Locate the cell with the specified text and output its [x, y] center coordinate. 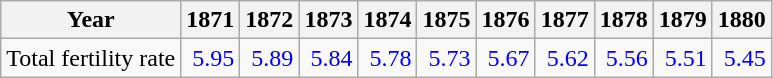
1877 [564, 20]
1873 [328, 20]
1879 [682, 20]
5.78 [388, 58]
5.62 [564, 58]
1874 [388, 20]
Total fertility rate [91, 58]
1878 [624, 20]
1876 [506, 20]
5.56 [624, 58]
5.51 [682, 58]
1871 [210, 20]
5.84 [328, 58]
5.45 [742, 58]
1875 [446, 20]
1872 [270, 20]
5.67 [506, 58]
1880 [742, 20]
5.73 [446, 58]
5.95 [210, 58]
5.89 [270, 58]
Year [91, 20]
